Detect which cell encompasses the target text, then output its (X, Y) center coordinate. 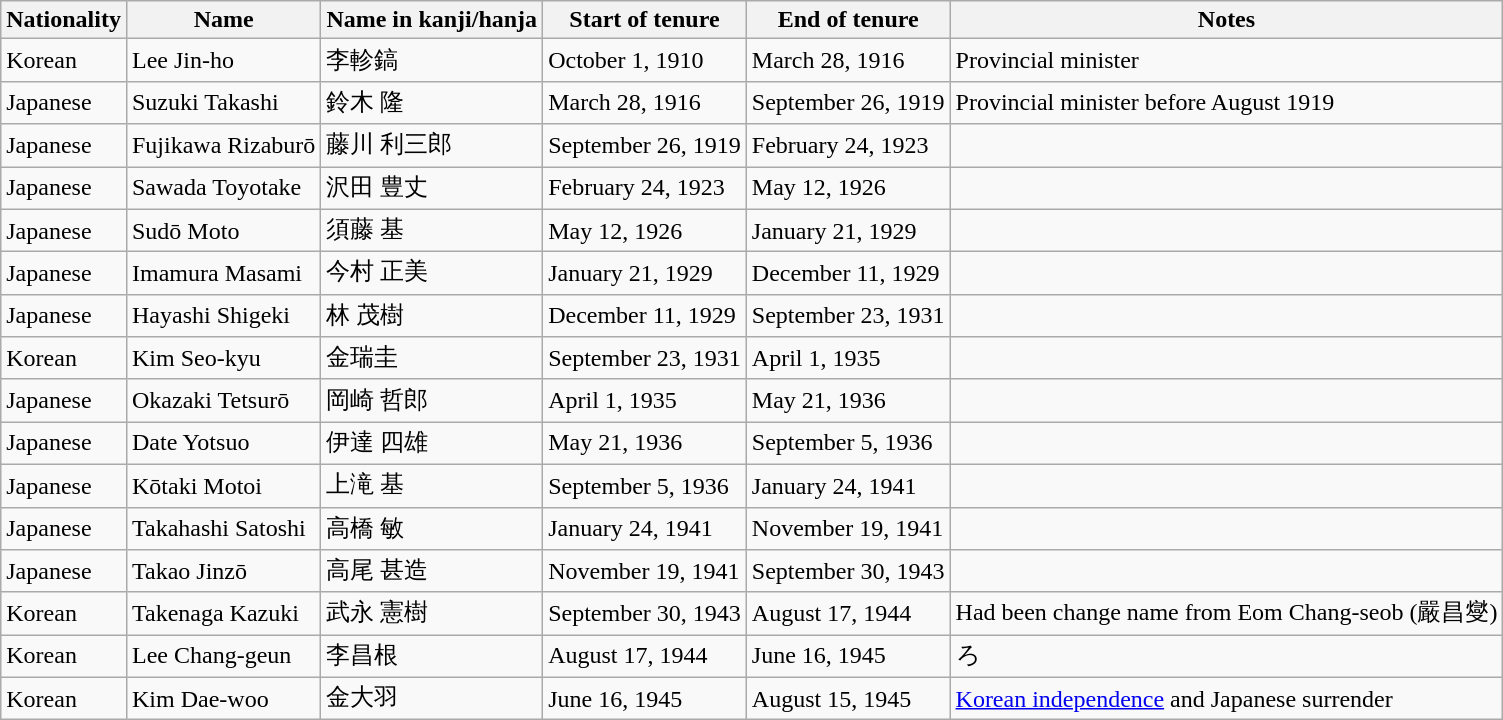
武永 憲樹 (432, 614)
Kim Dae-woo (223, 698)
高尾 甚造 (432, 572)
須藤 基 (432, 230)
伊達 四雄 (432, 444)
Provincial minister before August 1919 (1226, 102)
Fujikawa Rizaburō (223, 146)
Sudō Moto (223, 230)
Imamura Masami (223, 274)
藤川 利三郎 (432, 146)
Hayashi Shigeki (223, 316)
沢田 豊丈 (432, 188)
今村 正美 (432, 274)
ろ (1226, 656)
August 15, 1945 (848, 698)
金大羽 (432, 698)
Takenaga Kazuki (223, 614)
End of tenure (848, 20)
Date Yotsuo (223, 444)
金瑞圭 (432, 358)
Nationality (64, 20)
林 茂樹 (432, 316)
Korean independence and Japanese surrender (1226, 698)
Lee Jin-ho (223, 60)
Start of tenure (645, 20)
李軫鎬 (432, 60)
上滝 基 (432, 486)
Provincial minister (1226, 60)
Had been change name from Eom Chang-seob (嚴昌燮) (1226, 614)
Okazaki Tetsurō (223, 400)
Sawada Toyotake (223, 188)
李昌根 (432, 656)
高橋 敏 (432, 528)
October 1, 1910 (645, 60)
鈴木 隆 (432, 102)
Name in kanji/hanja (432, 20)
Suzuki Takashi (223, 102)
Kōtaki Motoi (223, 486)
岡崎 哲郎 (432, 400)
Takahashi Satoshi (223, 528)
Notes (1226, 20)
Name (223, 20)
Takao Jinzō (223, 572)
Lee Chang-geun (223, 656)
Kim Seo-kyu (223, 358)
